Output the [x, y] coordinate of the center of the cell containing the given text.  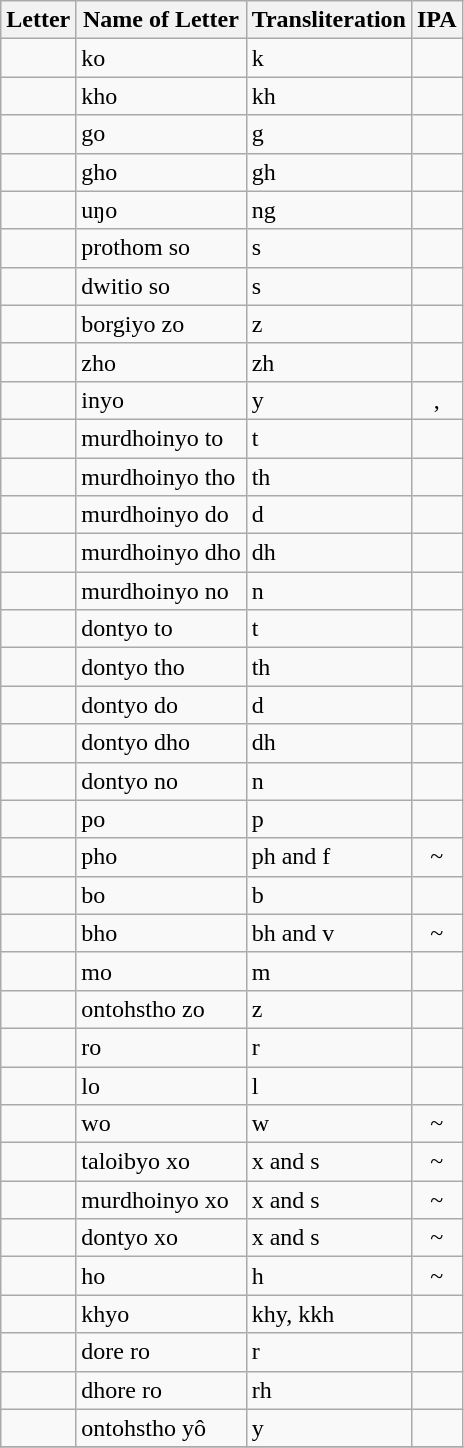
uŋo [161, 210]
Name of Letter [161, 20]
Transliteration [328, 20]
m [328, 971]
gh [328, 172]
g [328, 134]
k [328, 58]
murdhoinyo dho [161, 553]
khy, kkh [328, 1314]
prothom so [161, 248]
ng [328, 210]
b [328, 895]
murdhoinyo to [161, 438]
wo [161, 1124]
h [328, 1276]
murdhoinyo tho [161, 477]
po [161, 819]
murdhoinyo xo [161, 1200]
borgiyo zo [161, 324]
ro [161, 1047]
lo [161, 1085]
p [328, 819]
ho [161, 1276]
dwitio so [161, 286]
l [328, 1085]
pho [161, 857]
rh [328, 1390]
khyo [161, 1314]
go [161, 134]
dontyo tho [161, 667]
kh [328, 96]
bh and v [328, 933]
dontyo to [161, 629]
zh [328, 362]
dhore ro [161, 1390]
taloibyo xo [161, 1162]
dontyo xo [161, 1238]
gho [161, 172]
bo [161, 895]
inyo [161, 400]
mo [161, 971]
murdhoinyo do [161, 515]
ontohstho zo [161, 1009]
Letter [38, 20]
dontyo dho [161, 743]
ontohstho yô [161, 1428]
murdhoinyo no [161, 591]
ko [161, 58]
dore ro [161, 1352]
bho [161, 933]
w [328, 1124]
dontyo do [161, 705]
kho [161, 96]
, [436, 400]
ph and f [328, 857]
IPA [436, 20]
zho [161, 362]
dontyo no [161, 781]
